Return (x, y) of the center of cell containing provided text 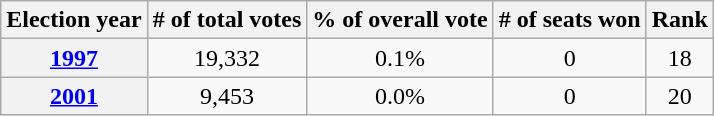
20 (680, 96)
0.1% (400, 58)
2001 (74, 96)
# of total votes (227, 20)
9,453 (227, 96)
# of seats won (570, 20)
0.0% (400, 96)
Rank (680, 20)
18 (680, 58)
19,332 (227, 58)
% of overall vote (400, 20)
1997 (74, 58)
Election year (74, 20)
